Locate the cell with the specified text and output its (x, y) center coordinate. 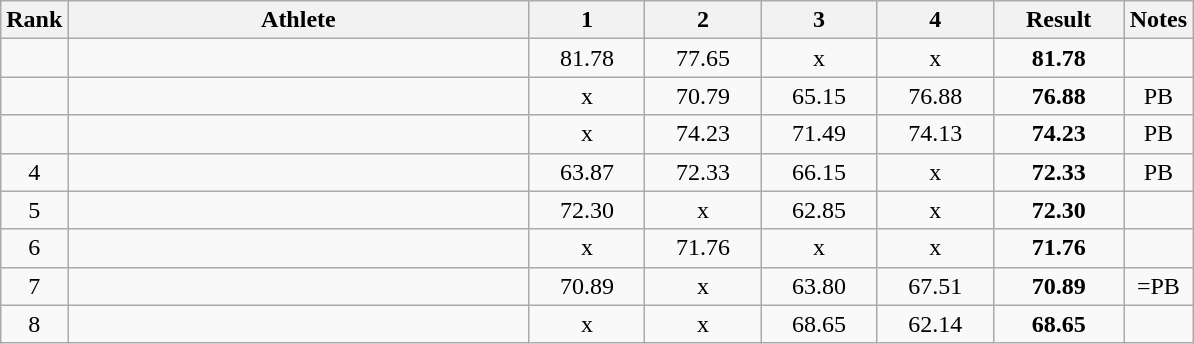
8 (34, 324)
62.14 (935, 324)
71.49 (819, 134)
Athlete (298, 20)
5 (34, 210)
63.87 (587, 172)
Rank (34, 20)
2 (703, 20)
Result (1058, 20)
1 (587, 20)
7 (34, 286)
65.15 (819, 96)
Notes (1158, 20)
3 (819, 20)
63.80 (819, 286)
70.79 (703, 96)
62.85 (819, 210)
67.51 (935, 286)
6 (34, 248)
66.15 (819, 172)
=PB (1158, 286)
74.13 (935, 134)
77.65 (703, 58)
